Find where the given text appears and provide that cell's center as (x, y) coordinate. 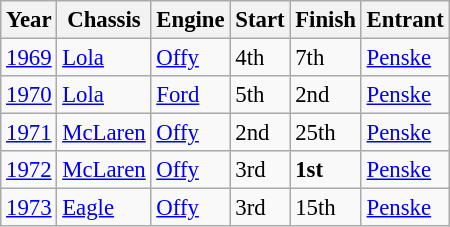
1st (326, 170)
1971 (29, 133)
Year (29, 20)
Eagle (104, 208)
Ford (190, 95)
5th (260, 95)
Finish (326, 20)
Entrant (405, 20)
Chassis (104, 20)
Start (260, 20)
15th (326, 208)
1972 (29, 170)
4th (260, 58)
1973 (29, 208)
Engine (190, 20)
7th (326, 58)
25th (326, 133)
1970 (29, 95)
1969 (29, 58)
